Extract the [x, y] coordinate from the center of the cell holding the provided text.  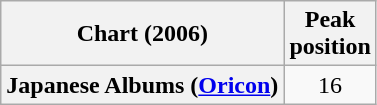
16 [330, 85]
Chart (2006) [142, 34]
Peakposition [330, 34]
Japanese Albums (Oricon) [142, 85]
